From the cell containing the given text, extract its center point as [x, y] coordinate. 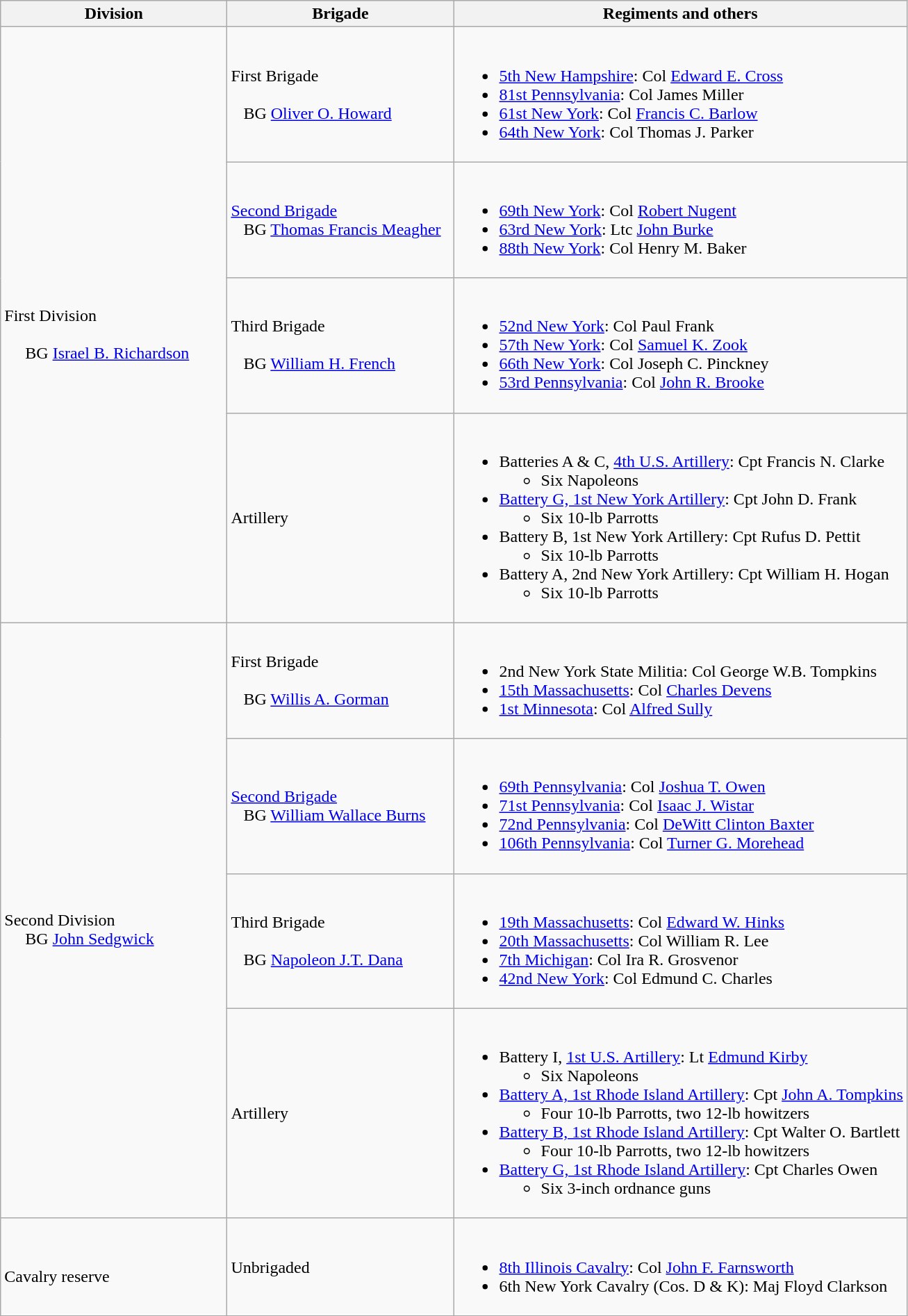
Cavalry reserve [114, 1267]
First Division BG Israel B. Richardson [114, 325]
8th Illinois Cavalry: Col John F. Farnsworth6th New York Cavalry (Cos. D & K): Maj Floyd Clarkson [680, 1267]
Third Brigade BG Napoleon J.T. Dana [340, 941]
Second Brigade BG Thomas Francis Meagher [340, 220]
Second Division BG John Sedgwick [114, 920]
Regiments and others [680, 14]
19th Massachusetts: Col Edward W. Hinks20th Massachusetts: Col William R. Lee7th Michigan: Col Ira R. Grosvenor42nd New York: Col Edmund C. Charles [680, 941]
First Brigade BG Oliver O. Howard [340, 94]
First Brigade BG Willis A. Gorman [340, 681]
Third Brigade BG William H. French [340, 345]
5th New Hampshire: Col Edward E. Cross81st Pennsylvania: Col James Miller61st New York: Col Francis C. Barlow64th New York: Col Thomas J. Parker [680, 94]
Brigade [340, 14]
Division [114, 14]
52nd New York: Col Paul Frank57th New York: Col Samuel K. Zook66th New York: Col Joseph C. Pinckney53rd Pennsylvania: Col John R. Brooke [680, 345]
Second Brigade BG William Wallace Burns [340, 806]
69th New York: Col Robert Nugent63rd New York: Ltc John Burke88th New York: Col Henry M. Baker [680, 220]
2nd New York State Militia: Col George W.B. Tompkins15th Massachusetts: Col Charles Devens1st Minnesota: Col Alfred Sully [680, 681]
Unbrigaded [340, 1267]
